Extract the [x, y] coordinate from the center of the cell holding the provided text.  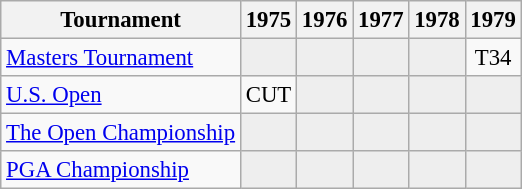
The Open Championship [121, 133]
PGA Championship [121, 170]
1975 [268, 20]
Masters Tournament [121, 58]
1976 [325, 20]
Tournament [121, 20]
1978 [437, 20]
1977 [381, 20]
CUT [268, 95]
1979 [493, 20]
T34 [493, 58]
U.S. Open [121, 95]
